From the cell containing the given text, extract its center point as [x, y] coordinate. 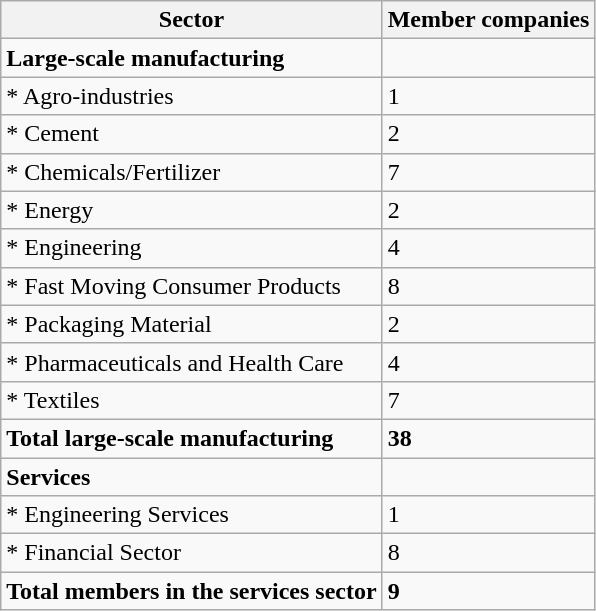
* Cement [192, 134]
* Financial Sector [192, 553]
* Chemicals/Fertilizer [192, 172]
9 [488, 591]
* Pharmaceuticals and Health Care [192, 362]
* Textiles [192, 400]
* Engineering Services [192, 515]
* Packaging Material [192, 324]
Total members in the services sector [192, 591]
Total large-scale manufacturing [192, 438]
38 [488, 438]
* Energy [192, 210]
* Engineering [192, 248]
Sector [192, 20]
* Agro-industries [192, 96]
Large-scale manufacturing [192, 58]
Services [192, 477]
* Fast Moving Consumer Products [192, 286]
Member companies [488, 20]
